Return the [X, Y] coordinate for the center point of the cell that contains the specified text.  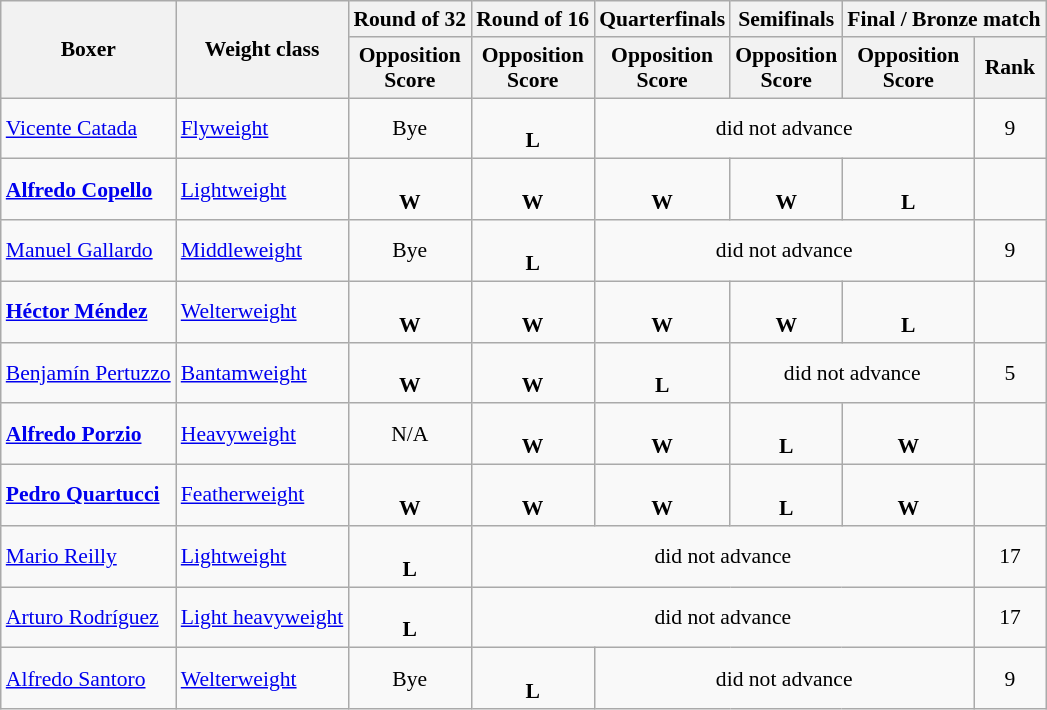
Alfredo Copello [88, 190]
Featherweight [262, 496]
Alfredo Santoro [88, 678]
N/A [410, 434]
Pedro Quartucci [88, 496]
Arturo Rodríguez [88, 618]
Héctor Méndez [88, 312]
Boxer [88, 50]
Vicente Catada [88, 128]
Bantamweight [262, 372]
Round of 16 [532, 19]
Alfredo Porzio [88, 434]
Benjamín Pertuzzo [88, 372]
Rank [1010, 68]
Light heavyweight [262, 618]
5 [1010, 372]
Weight class [262, 50]
Heavyweight [262, 434]
Round of 32 [410, 19]
Middleweight [262, 250]
Final / Bronze match [944, 19]
Quarterfinals [662, 19]
Mario Reilly [88, 556]
Flyweight [262, 128]
Semifinals [786, 19]
Manuel Gallardo [88, 250]
